Search for the cell housing the specified text and yield its [X, Y] center coordinate. 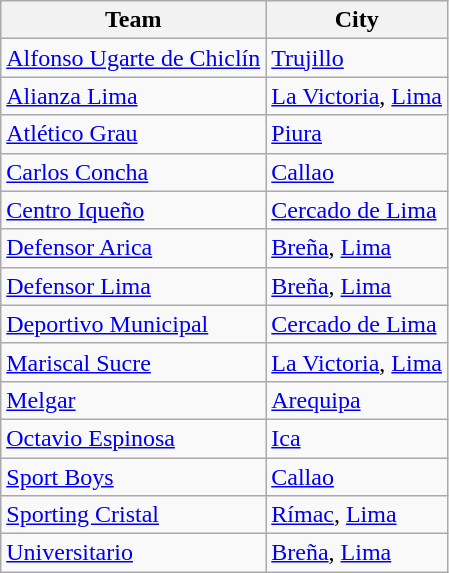
Piura [357, 134]
Alfonso Ugarte de Chiclín [134, 58]
Alianza Lima [134, 96]
Universitario [134, 553]
Defensor Lima [134, 286]
Deportivo Municipal [134, 324]
Sporting Cristal [134, 515]
Centro Iqueño [134, 210]
Octavio Espinosa [134, 438]
Rímac, Lima [357, 515]
Trujillo [357, 58]
Atlético Grau [134, 134]
Sport Boys [134, 477]
Team [134, 20]
Arequipa [357, 400]
Carlos Concha [134, 172]
City [357, 20]
Mariscal Sucre [134, 362]
Melgar [134, 400]
Defensor Arica [134, 248]
Ica [357, 438]
